Detect which cell encompasses the target text, then output its (x, y) center coordinate. 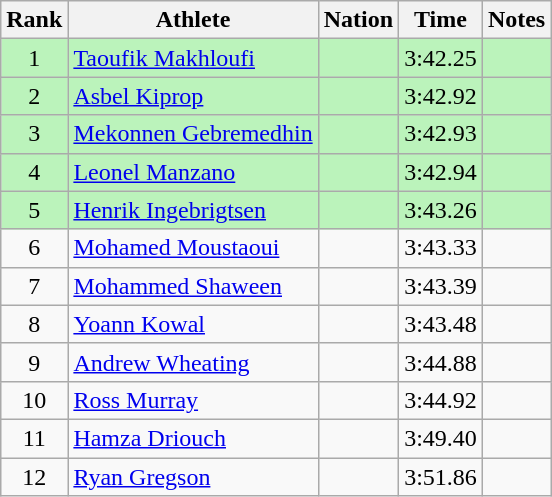
Mohammed Shaween (193, 286)
3:43.39 (441, 286)
3 (34, 134)
Nation (358, 20)
3:43.26 (441, 210)
Mekonnen Gebremedhin (193, 134)
Asbel Kiprop (193, 96)
3:42.94 (441, 172)
8 (34, 324)
3:44.92 (441, 400)
5 (34, 210)
3:42.25 (441, 58)
Yoann Kowal (193, 324)
3:42.93 (441, 134)
Rank (34, 20)
2 (34, 96)
Leonel Manzano (193, 172)
3:43.33 (441, 248)
9 (34, 362)
Ryan Gregson (193, 477)
Taoufik Makhloufi (193, 58)
3:49.40 (441, 438)
Hamza Driouch (193, 438)
10 (34, 400)
3:43.48 (441, 324)
Ross Murray (193, 400)
12 (34, 477)
7 (34, 286)
6 (34, 248)
11 (34, 438)
4 (34, 172)
Andrew Wheating (193, 362)
3:51.86 (441, 477)
3:42.92 (441, 96)
3:44.88 (441, 362)
Athlete (193, 20)
Notes (516, 20)
Mohamed Moustaoui (193, 248)
Time (441, 20)
1 (34, 58)
Henrik Ingebrigtsen (193, 210)
